Return [x, y] of the center of cell containing provided text 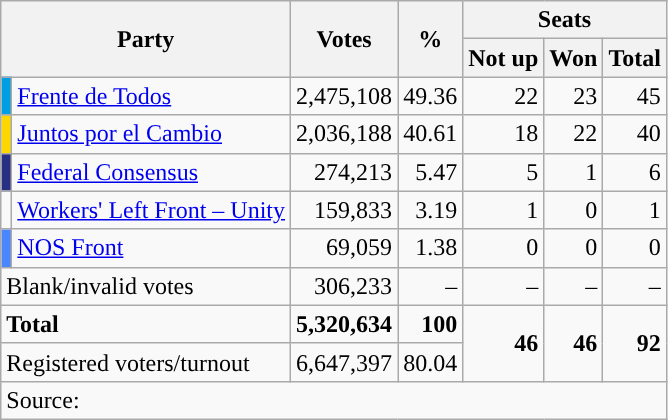
Votes [344, 39]
2,475,108 [344, 96]
40 [635, 134]
Party [146, 39]
Won [574, 58]
Seats [565, 20]
159,833 [344, 210]
40.61 [430, 134]
Not up [504, 58]
2,036,188 [344, 134]
80.04 [430, 362]
Juntos por el Cambio [152, 134]
Blank/invalid votes [146, 286]
6 [635, 172]
274,213 [344, 172]
5,320,634 [344, 324]
5.47 [430, 172]
92 [635, 343]
Registered voters/turnout [146, 362]
% [430, 39]
NOS Front [152, 248]
6,647,397 [344, 362]
69,059 [344, 248]
100 [430, 324]
49.36 [430, 96]
18 [504, 134]
Frente de Todos [152, 96]
3.19 [430, 210]
45 [635, 96]
5 [504, 172]
Source: [334, 400]
1.38 [430, 248]
Federal Consensus [152, 172]
23 [574, 96]
306,233 [344, 286]
Workers' Left Front – Unity [152, 210]
